Capture the cell that displays the provided text and extract its [X, Y] central coordinate. 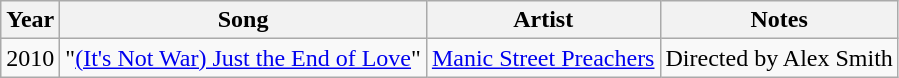
2010 [30, 58]
Artist [543, 20]
Directed by Alex Smith [779, 58]
Song [244, 20]
"(It's Not War) Just the End of Love" [244, 58]
Year [30, 20]
Notes [779, 20]
Manic Street Preachers [543, 58]
